Return (x, y) of the center of cell containing provided text 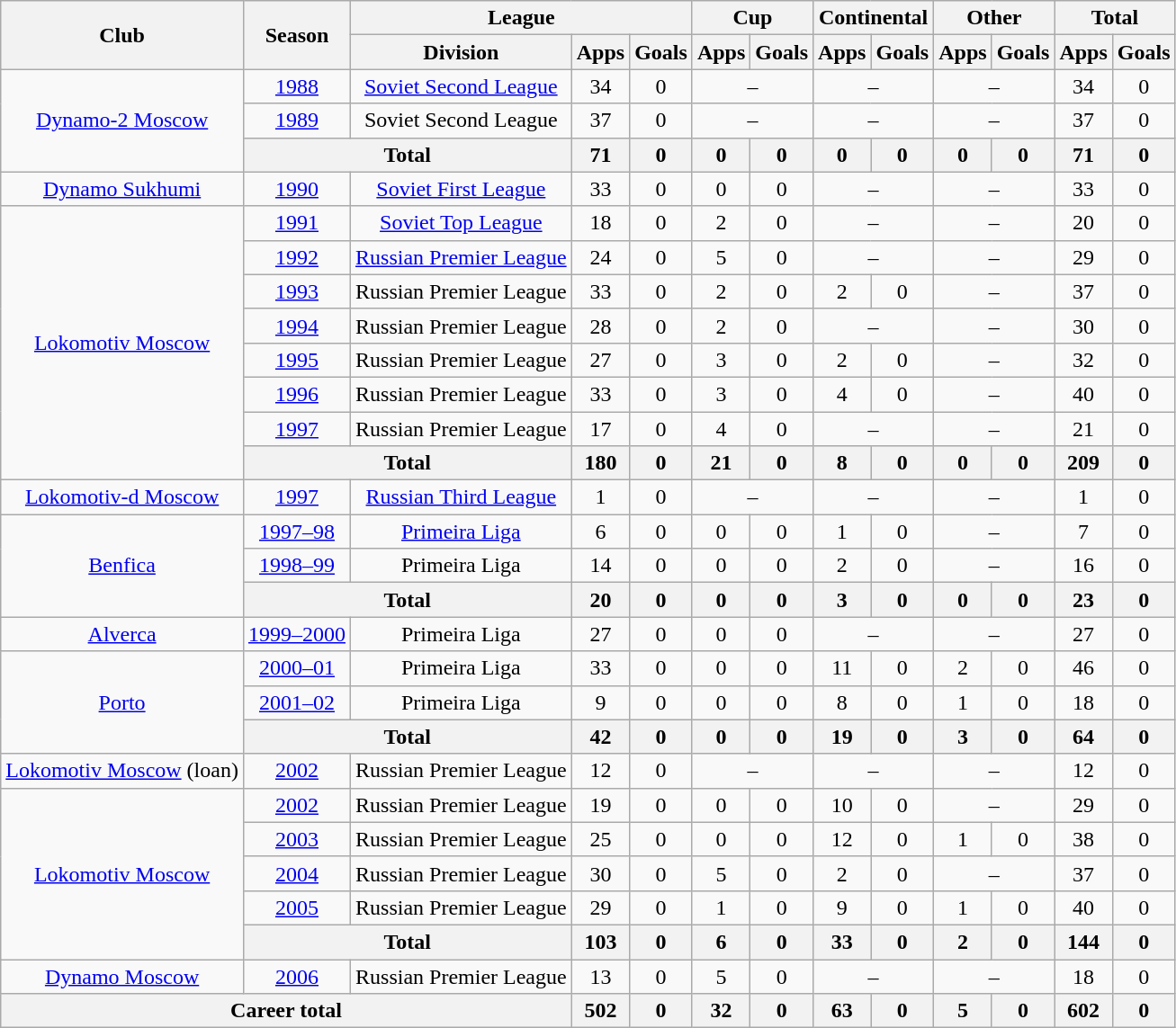
23 (1083, 600)
1995 (297, 360)
Dynamo Sukhumi (122, 189)
11 (842, 668)
Dynamo Moscow (122, 976)
7 (1083, 532)
2001–02 (297, 702)
1989 (297, 121)
Russian Third League (462, 497)
1992 (297, 257)
Dynamo-2 Moscow (122, 121)
46 (1083, 668)
Club (122, 35)
209 (1083, 463)
1988 (297, 86)
1991 (297, 223)
Porto (122, 702)
10 (842, 805)
144 (1083, 942)
1996 (297, 394)
Benfica (122, 566)
Lokomotiv-d Moscow (122, 497)
League (522, 18)
602 (1083, 1011)
2005 (297, 907)
Alverca (122, 634)
Other (994, 18)
502 (600, 1011)
13 (600, 976)
2003 (297, 839)
Lokomotiv Moscow (loan) (122, 771)
1990 (297, 189)
63 (842, 1011)
2006 (297, 976)
24 (600, 257)
Soviet First League (462, 189)
103 (600, 942)
Season (297, 35)
180 (600, 463)
38 (1083, 839)
28 (600, 326)
1997–98 (297, 532)
14 (600, 566)
2004 (297, 873)
64 (1083, 737)
Career total (286, 1011)
Soviet Top League (462, 223)
1999–2000 (297, 634)
25 (600, 839)
16 (1083, 566)
42 (600, 737)
Division (462, 52)
1994 (297, 326)
1993 (297, 291)
1998–99 (297, 566)
Continental (874, 18)
17 (600, 429)
2000–01 (297, 668)
Cup (752, 18)
